Return [X, Y] of the center of cell containing provided text 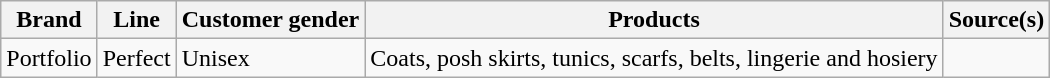
Coats, posh skirts, tunics, scarfs, belts, lingerie and hosiery [654, 58]
Line [136, 20]
Customer gender [270, 20]
Perfect [136, 58]
Portfolio [49, 58]
Unisex [270, 58]
Brand [49, 20]
Products [654, 20]
Source(s) [996, 20]
